Return (x, y) of the center of cell containing provided text 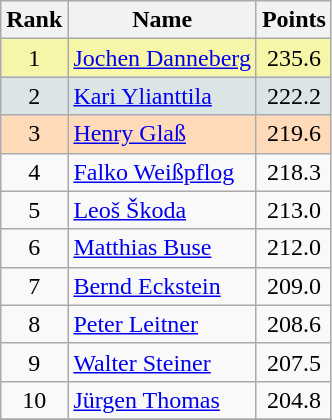
7 (34, 286)
213.0 (294, 210)
4 (34, 172)
10 (34, 400)
Walter Steiner (162, 362)
2 (34, 96)
209.0 (294, 286)
3 (34, 134)
Henry Glaß (162, 134)
Matthias Buse (162, 248)
9 (34, 362)
Name (162, 20)
204.8 (294, 400)
219.6 (294, 134)
Rank (34, 20)
207.5 (294, 362)
Falko Weißpflog (162, 172)
1 (34, 58)
Jürgen Thomas (162, 400)
Kari Ylianttila (162, 96)
212.0 (294, 248)
Points (294, 20)
Leoš Škoda (162, 210)
218.3 (294, 172)
8 (34, 324)
222.2 (294, 96)
5 (34, 210)
208.6 (294, 324)
6 (34, 248)
235.6 (294, 58)
Peter Leitner (162, 324)
Jochen Danneberg (162, 58)
Bernd Eckstein (162, 286)
